For the text-containing cell, return its midpoint in (X, Y) coordinate format. 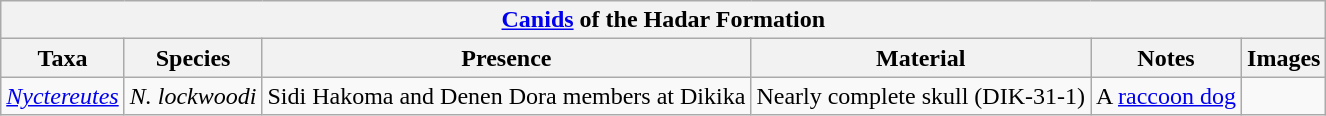
N. lockwoodi (193, 96)
Canids of the Hadar Formation (664, 20)
A raccoon dog (1166, 96)
Nearly complete skull (DIK-31-1) (921, 96)
Notes (1166, 58)
Taxa (62, 58)
Presence (506, 58)
Species (193, 58)
Nyctereutes (62, 96)
Material (921, 58)
Images (1284, 58)
Sidi Hakoma and Denen Dora members at Dikika (506, 96)
